Determine the [X, Y] coordinate at the center of the cell enclosing the given text.  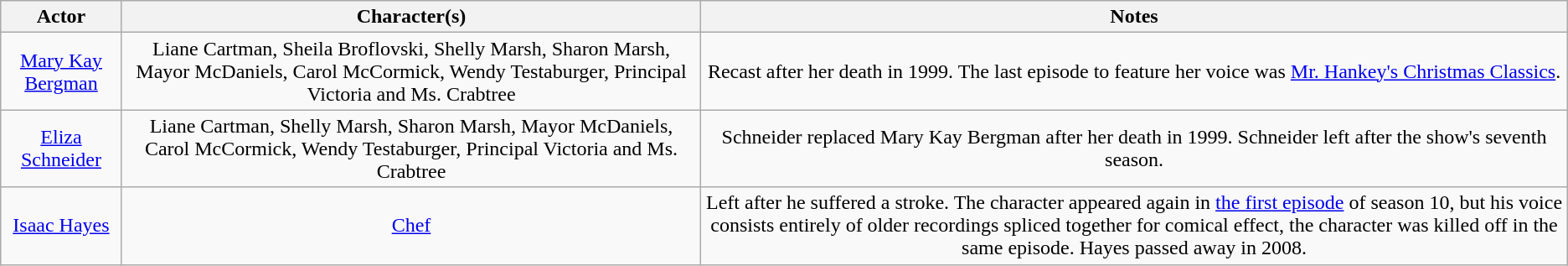
Eliza Schneider [61, 149]
Mary Kay Bergman [61, 71]
Character(s) [411, 17]
Isaac Hayes [61, 226]
Actor [61, 17]
Liane Cartman, Shelly Marsh, Sharon Marsh, Mayor McDaniels, Carol McCormick, Wendy Testaburger, Principal Victoria and Ms. Crabtree [411, 149]
Notes [1134, 17]
Schneider replaced Mary Kay Bergman after her death in 1999. Schneider left after the show's seventh season. [1134, 149]
Chef [411, 226]
Recast after her death in 1999. The last episode to feature her voice was Mr. Hankey's Christmas Classics. [1134, 71]
